Find where the given text appears and provide that cell's center as [X, Y] coordinate. 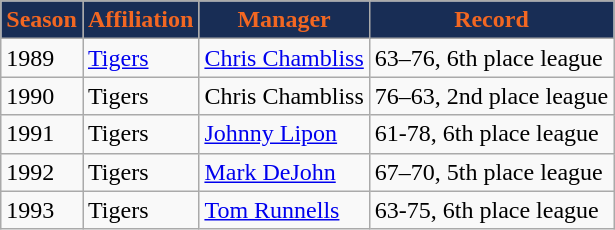
61-78, 6th place league [491, 134]
1993 [42, 210]
67–70, 5th place league [491, 172]
1992 [42, 172]
Affiliation [140, 20]
Tom Runnells [284, 210]
1990 [42, 96]
Season [42, 20]
1989 [42, 58]
Record [491, 20]
Manager [284, 20]
Mark DeJohn [284, 172]
63–76, 6th place league [491, 58]
63-75, 6th place league [491, 210]
Johnny Lipon [284, 134]
76–63, 2nd place league [491, 96]
1991 [42, 134]
